Provide the (X, Y) coordinate of the cell's center where the given text is located.  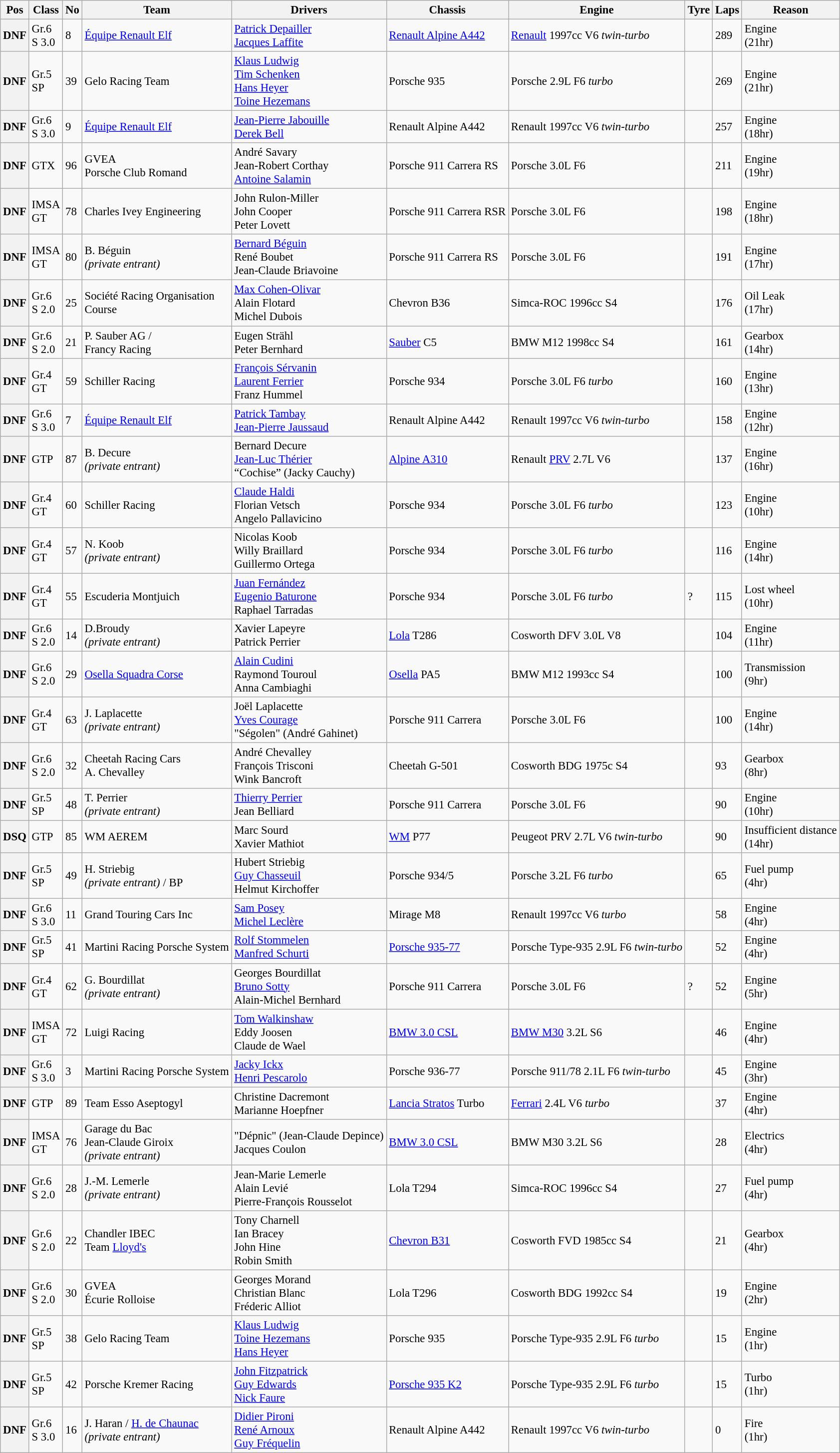
41 (72, 948)
John Fitzpatrick Guy Edwards Nick Faure (309, 1385)
211 (728, 166)
H. Striebig(private entrant) / BP (157, 876)
Team Esso Aseptogyl (157, 1103)
Jean-Marie Lemerle Alain Levié Pierre-François Rousselot (309, 1188)
22 (72, 1240)
Renault PRV 2.7L V6 (597, 459)
Patrick Depailler Jacques Laffite (309, 36)
Georges Morand Christian Blanc Fréderic Alliot (309, 1293)
WM P77 (447, 837)
198 (728, 212)
BMW M12 1998cc S4 (597, 343)
269 (728, 81)
191 (728, 258)
Rolf Stommelen Manfred Schurti (309, 948)
Engine(3hr) (791, 1071)
160 (728, 381)
Osella PA5 (447, 674)
Chassis (447, 10)
Porsche 935 K2 (447, 1385)
Sauber C5 (447, 343)
Lancia Stratos Turbo (447, 1103)
48 (72, 805)
Luigi Racing (157, 1032)
29 (72, 674)
16 (72, 1430)
Porsche Kremer Racing (157, 1385)
39 (72, 81)
Peugeot PRV 2.7L V6 twin-turbo (597, 837)
Jacky Ickx Henri Pescarolo (309, 1071)
58 (728, 915)
Transmission(9hr) (791, 674)
Nicolas Koob Willy Braillard Guillermo Ortega (309, 551)
Pos (15, 10)
GVEA Porsche Club Romand (157, 166)
Drivers (309, 10)
Claude Haldi Florian Vetsch Angelo Pallavicino (309, 505)
Porsche 3.2L F6 turbo (597, 876)
B. Decure(private entrant) (157, 459)
Engine(19hr) (791, 166)
8 (72, 36)
176 (728, 303)
J.-M. Lemerle(private entrant) (157, 1188)
Patrick Tambay Jean-Pierre Jaussaud (309, 420)
Société Racing Organisation Course (157, 303)
Joël Laplacette Yves Courage "Ségolen" (André Gahinet) (309, 720)
Lost wheel(10hr) (791, 596)
G. Bourdillat(private entrant) (157, 986)
87 (72, 459)
Bernard Decure Jean-Luc Thérier “Cochise” (Jacky Cauchy) (309, 459)
62 (72, 986)
37 (728, 1103)
Tyre (699, 10)
59 (72, 381)
Cosworth FVD 1985cc S4 (597, 1240)
WM AEREM (157, 837)
T. Perrier (private entrant) (157, 805)
N. Koob(private entrant) (157, 551)
Engine(17hr) (791, 258)
GVEA Écurie Rolloise (157, 1293)
François Sérvanin Laurent Ferrier Franz Hummel (309, 381)
Cosworth BDG 1975c S4 (597, 766)
Juan Fernández Eugenio Baturone Raphael Tarradas (309, 596)
Porsche 2.9L F6 turbo (597, 81)
Osella Squadra Corse (157, 674)
Jean-Pierre Jabouille Derek Bell (309, 127)
65 (728, 876)
Gearbox(8hr) (791, 766)
Engine(2hr) (791, 1293)
72 (72, 1032)
Mirage M8 (447, 915)
Fire(1hr) (791, 1430)
Porsche Type-935 2.9L F6 twin-turbo (597, 948)
André Savary Jean-Robert Corthay Antoine Salamin (309, 166)
John Rulon-Miller John Cooper Peter Lovett (309, 212)
Bernard Béguin René Boubet Jean-Claude Briavoine (309, 258)
3 (72, 1071)
J. Laplacette(private entrant) (157, 720)
Eugen Strähl Peter Bernhard (309, 343)
DSQ (15, 837)
Reason (791, 10)
Hubert Striebig Guy Chasseuil Helmut Kirchoffer (309, 876)
Electrics(4hr) (791, 1142)
49 (72, 876)
Alain Cudini Raymond Touroul Anna Cambiaghi (309, 674)
Cosworth DFV 3.0L V8 (597, 635)
Cheetah Racing Cars A. Chevalley (157, 766)
"Dépnic" (Jean-Claude Depince) Jacques Coulon (309, 1142)
96 (72, 166)
Oil Leak(17hr) (791, 303)
Engine(11hr) (791, 635)
Alpine A310 (447, 459)
J. Haran / H. de Chaunac (private entrant) (157, 1430)
63 (72, 720)
Cheetah G-501 (447, 766)
19 (728, 1293)
Chevron B36 (447, 303)
11 (72, 915)
B. Béguin(private entrant) (157, 258)
55 (72, 596)
123 (728, 505)
Klaus Ludwig Toine Hezemans Hans Heyer (309, 1339)
P. Sauber AG / Francy Racing (157, 343)
Renault 1997cc V6 turbo (597, 915)
Engine(12hr) (791, 420)
Cosworth BDG 1992cc S4 (597, 1293)
Chandler IBEC Team Lloyd's (157, 1240)
46 (728, 1032)
9 (72, 127)
27 (728, 1188)
BMW M12 1993cc S4 (597, 674)
57 (72, 551)
25 (72, 303)
Class (46, 10)
Insufficient distance(14hr) (791, 837)
GTX (46, 166)
Klaus Ludwig Tim Schenken Hans Heyer Toine Hezemans (309, 81)
Engine(5hr) (791, 986)
André Chevalley François Trisconi Wink Bancroft (309, 766)
137 (728, 459)
Gearbox(14hr) (791, 343)
257 (728, 127)
14 (72, 635)
45 (728, 1071)
Lola T296 (447, 1293)
93 (728, 766)
Xavier Lapeyre Patrick Perrier (309, 635)
60 (72, 505)
Porsche 911 Carrera RSR (447, 212)
D.Broudy(private entrant) (157, 635)
Engine(13hr) (791, 381)
89 (72, 1103)
Porsche 935-77 (447, 948)
Team (157, 10)
Tony Charnell Ian Bracey John Hine Robin Smith (309, 1240)
42 (72, 1385)
0 (728, 1430)
Garage du Bac Jean-Claude Giroix(private entrant) (157, 1142)
Georges Bourdillat Bruno Sotty Alain-Michel Bernhard (309, 986)
Charles Ivey Engineering (157, 212)
Thierry Perrier Jean Belliard (309, 805)
Chevron B31 (447, 1240)
No (72, 10)
Ferrari 2.4L V6 turbo (597, 1103)
Christine Dacremont Marianne Hoepfner (309, 1103)
32 (72, 766)
76 (72, 1142)
158 (728, 420)
115 (728, 596)
Max Cohen-Olivar Alain Flotard Michel Dubois (309, 303)
Grand Touring Cars Inc (157, 915)
85 (72, 837)
Lola T286 (447, 635)
Porsche 911/78 2.1L F6 twin-turbo (597, 1071)
7 (72, 420)
Engine (597, 10)
Tom Walkinshaw Eddy Joosen Claude de Wael (309, 1032)
80 (72, 258)
Turbo(1hr) (791, 1385)
Porsche 934/5 (447, 876)
78 (72, 212)
Escuderia Montjuich (157, 596)
104 (728, 635)
Gearbox(4hr) (791, 1240)
289 (728, 36)
Marc Sourd Xavier Mathiot (309, 837)
Porsche 936-77 (447, 1071)
30 (72, 1293)
Didier Pironi René Arnoux Guy Fréquelin (309, 1430)
Laps (728, 10)
Lola T294 (447, 1188)
Engine(1hr) (791, 1339)
Sam Posey Michel Leclère (309, 915)
116 (728, 551)
38 (72, 1339)
161 (728, 343)
Engine(16hr) (791, 459)
